Locate the cell with the specified text and output its [x, y] center coordinate. 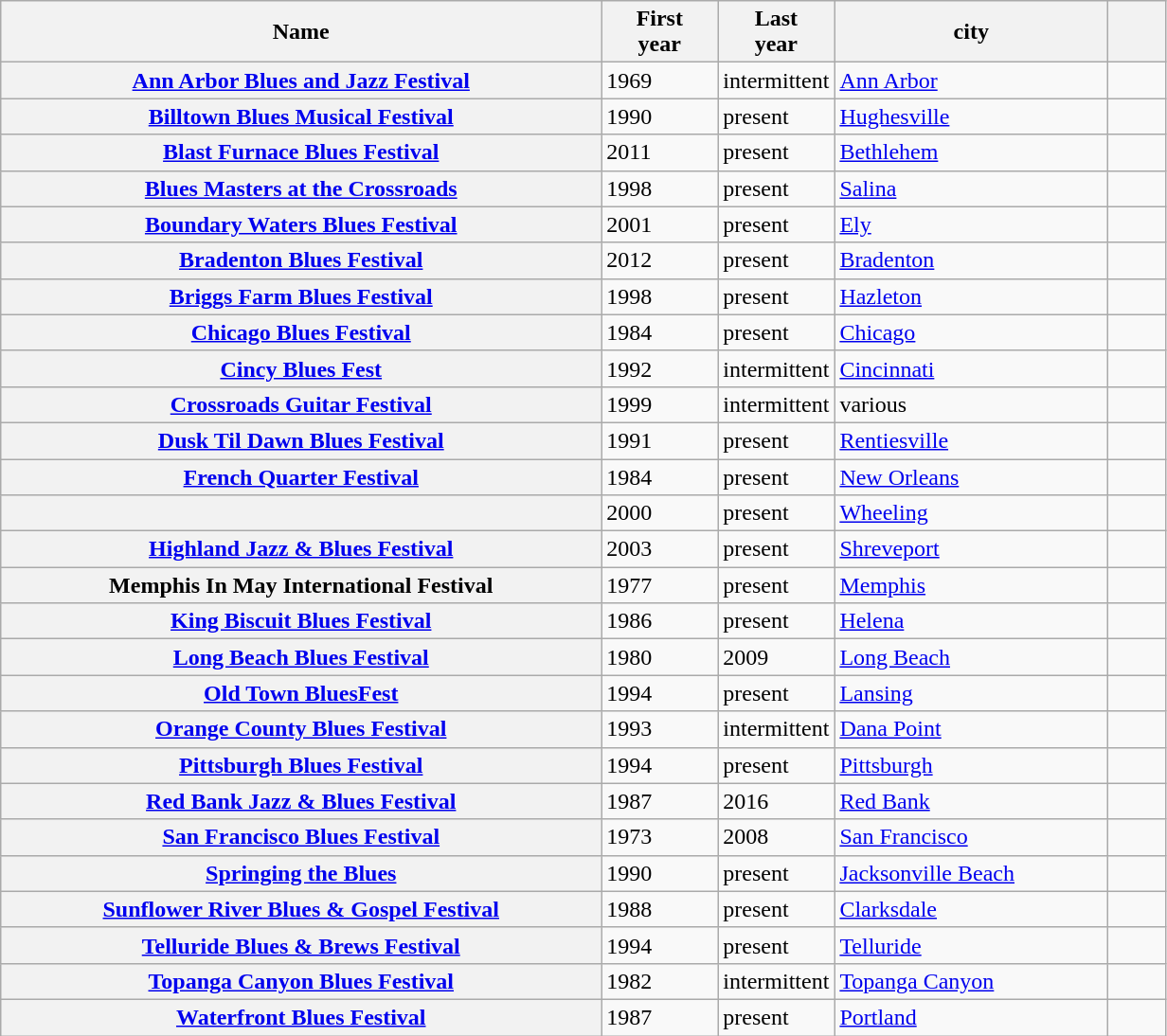
2009 [777, 657]
various [972, 404]
Cincy Blues Fest [301, 368]
1973 [659, 837]
Topanga Canyon [972, 981]
Name [301, 32]
Bethlehem [972, 152]
2001 [659, 224]
Memphis In May International Festival [301, 585]
New Orleans [972, 476]
Lastyear [777, 32]
Telluride Blues & Brews Festival [301, 945]
Bradenton Blues Festival [301, 260]
Ann Arbor Blues and Jazz Festival [301, 80]
Hazleton [972, 296]
2000 [659, 513]
Dana Point [972, 729]
Telluride [972, 945]
Cincinnati [972, 368]
1977 [659, 585]
1999 [659, 404]
Boundary Waters Blues Festival [301, 224]
2008 [777, 837]
Memphis [972, 585]
Helena [972, 621]
Sunflower River Blues & Gospel Festival [301, 909]
Red Bank Jazz & Blues Festival [301, 801]
Ely [972, 224]
1986 [659, 621]
2016 [777, 801]
Blues Masters at the Crossroads [301, 188]
Waterfront Blues Festival [301, 1017]
Long Beach [972, 657]
Topanga Canyon Blues Festival [301, 981]
Pittsburgh Blues Festival [301, 765]
Springing the Blues [301, 873]
King Biscuit Blues Festival [301, 621]
1992 [659, 368]
Firstyear [659, 32]
Long Beach Blues Festival [301, 657]
Chicago [972, 332]
San Francisco [972, 837]
2012 [659, 260]
2011 [659, 152]
1993 [659, 729]
Hughesville [972, 116]
San Francisco Blues Festival [301, 837]
1988 [659, 909]
1982 [659, 981]
Wheeling [972, 513]
Lansing [972, 693]
Briggs Farm Blues Festival [301, 296]
Portland [972, 1017]
Salina [972, 188]
Clarksdale [972, 909]
2003 [659, 549]
Highland Jazz & Blues Festival [301, 549]
Chicago Blues Festival [301, 332]
Old Town BluesFest [301, 693]
Crossroads Guitar Festival [301, 404]
Bradenton [972, 260]
1991 [659, 440]
Pittsburgh [972, 765]
Rentiesville [972, 440]
Billtown Blues Musical Festival [301, 116]
1980 [659, 657]
Shreveport [972, 549]
Orange County Blues Festival [301, 729]
French Quarter Festival [301, 476]
Dusk Til Dawn Blues Festival [301, 440]
city [972, 32]
Ann Arbor [972, 80]
Jacksonville Beach [972, 873]
Red Bank [972, 801]
1969 [659, 80]
Blast Furnace Blues Festival [301, 152]
